Locate the cell with the specified text and output its (X, Y) center coordinate. 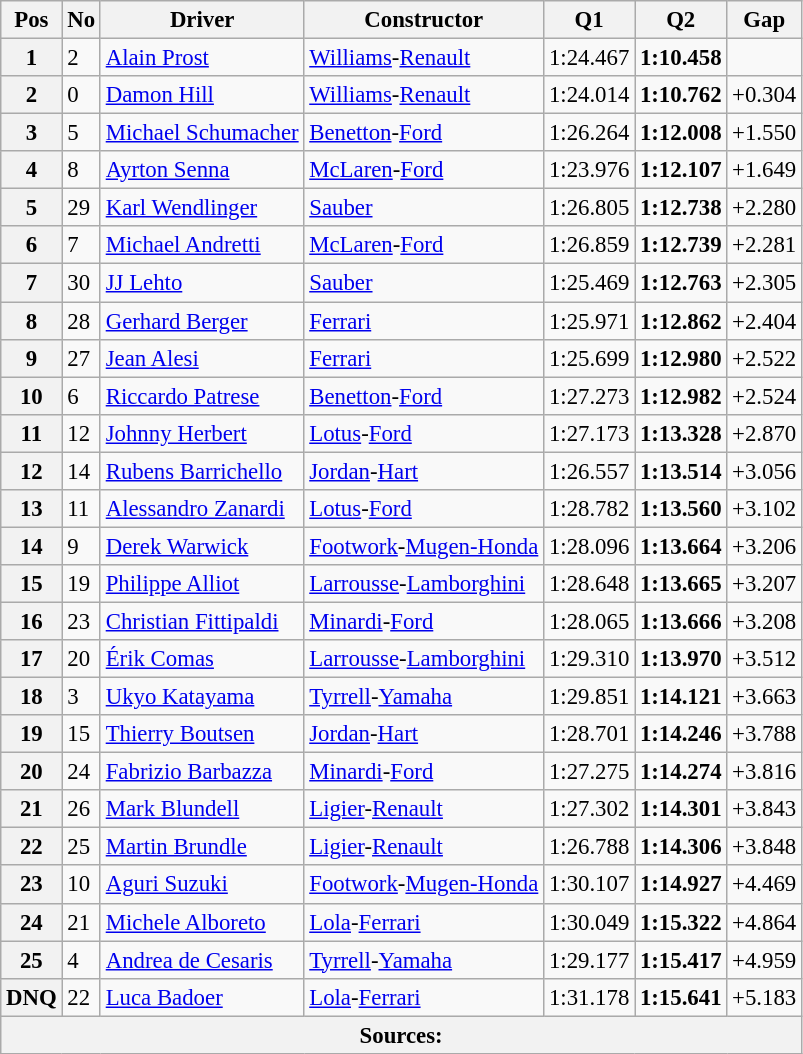
1:13.514 (681, 471)
+3.207 (764, 584)
+4.959 (764, 960)
+3.663 (764, 697)
Ukyo Katayama (202, 697)
1:14.301 (681, 809)
1:30.049 (590, 922)
1:26.264 (590, 133)
1:14.306 (681, 847)
Michele Alboreto (202, 922)
+2.281 (764, 245)
+3.843 (764, 809)
1:25.469 (590, 283)
Alessandro Zanardi (202, 509)
1:24.014 (590, 95)
1:12.739 (681, 245)
Fabrizio Barbazza (202, 772)
+3.816 (764, 772)
Derek Warwick (202, 546)
1:12.738 (681, 208)
+2.870 (764, 433)
1:12.862 (681, 321)
+4.864 (764, 922)
1:14.927 (681, 885)
Gerhard Berger (202, 321)
1:27.173 (590, 433)
1:13.665 (681, 584)
+3.208 (764, 621)
1:28.648 (590, 584)
Thierry Boutsen (202, 734)
1:13.560 (681, 509)
1:25.971 (590, 321)
Michael Andretti (202, 245)
26 (81, 809)
1:27.273 (590, 396)
Damon Hill (202, 95)
1:28.065 (590, 621)
1:28.701 (590, 734)
+2.280 (764, 208)
Philippe Alliot (202, 584)
+2.404 (764, 321)
Sources: (402, 1035)
1:14.274 (681, 772)
Luca Badoer (202, 997)
1:25.699 (590, 358)
1:26.788 (590, 847)
+3.206 (764, 546)
Christian Fittipaldi (202, 621)
Andrea de Cesaris (202, 960)
+3.848 (764, 847)
1:27.302 (590, 809)
+0.304 (764, 95)
1:26.557 (590, 471)
Alain Prost (202, 58)
Gap (764, 20)
+2.524 (764, 396)
Ayrton Senna (202, 170)
+2.305 (764, 283)
1:30.107 (590, 885)
0 (81, 95)
1:29.310 (590, 659)
18 (32, 697)
+1.649 (764, 170)
+1.550 (764, 133)
30 (81, 283)
Johnny Herbert (202, 433)
29 (81, 208)
JJ Lehto (202, 283)
1:10.762 (681, 95)
DNQ (32, 997)
1:31.178 (590, 997)
Constructor (424, 20)
1:10.458 (681, 58)
1:13.328 (681, 433)
28 (81, 321)
1:12.980 (681, 358)
Driver (202, 20)
1:28.096 (590, 546)
Q1 (590, 20)
Aguri Suzuki (202, 885)
No (81, 20)
Mark Blundell (202, 809)
+2.522 (764, 358)
Riccardo Patrese (202, 396)
1:14.246 (681, 734)
17 (32, 659)
1:12.008 (681, 133)
Q2 (681, 20)
Pos (32, 20)
1:15.641 (681, 997)
1:13.664 (681, 546)
1 (32, 58)
1:27.275 (590, 772)
27 (81, 358)
Rubens Barrichello (202, 471)
1:28.782 (590, 509)
+3.788 (764, 734)
1:23.976 (590, 170)
+3.056 (764, 471)
1:12.107 (681, 170)
Michael Schumacher (202, 133)
Jean Alesi (202, 358)
16 (32, 621)
Martin Brundle (202, 847)
1:12.763 (681, 283)
1:24.467 (590, 58)
1:15.417 (681, 960)
+3.102 (764, 509)
1:13.666 (681, 621)
+3.512 (764, 659)
1:13.970 (681, 659)
1:12.982 (681, 396)
1:29.851 (590, 697)
+5.183 (764, 997)
1:14.121 (681, 697)
1:15.322 (681, 922)
1:26.859 (590, 245)
Érik Comas (202, 659)
1:26.805 (590, 208)
Karl Wendlinger (202, 208)
1:29.177 (590, 960)
+4.469 (764, 885)
13 (32, 509)
